From the cell containing the given text, extract its center point as (X, Y) coordinate. 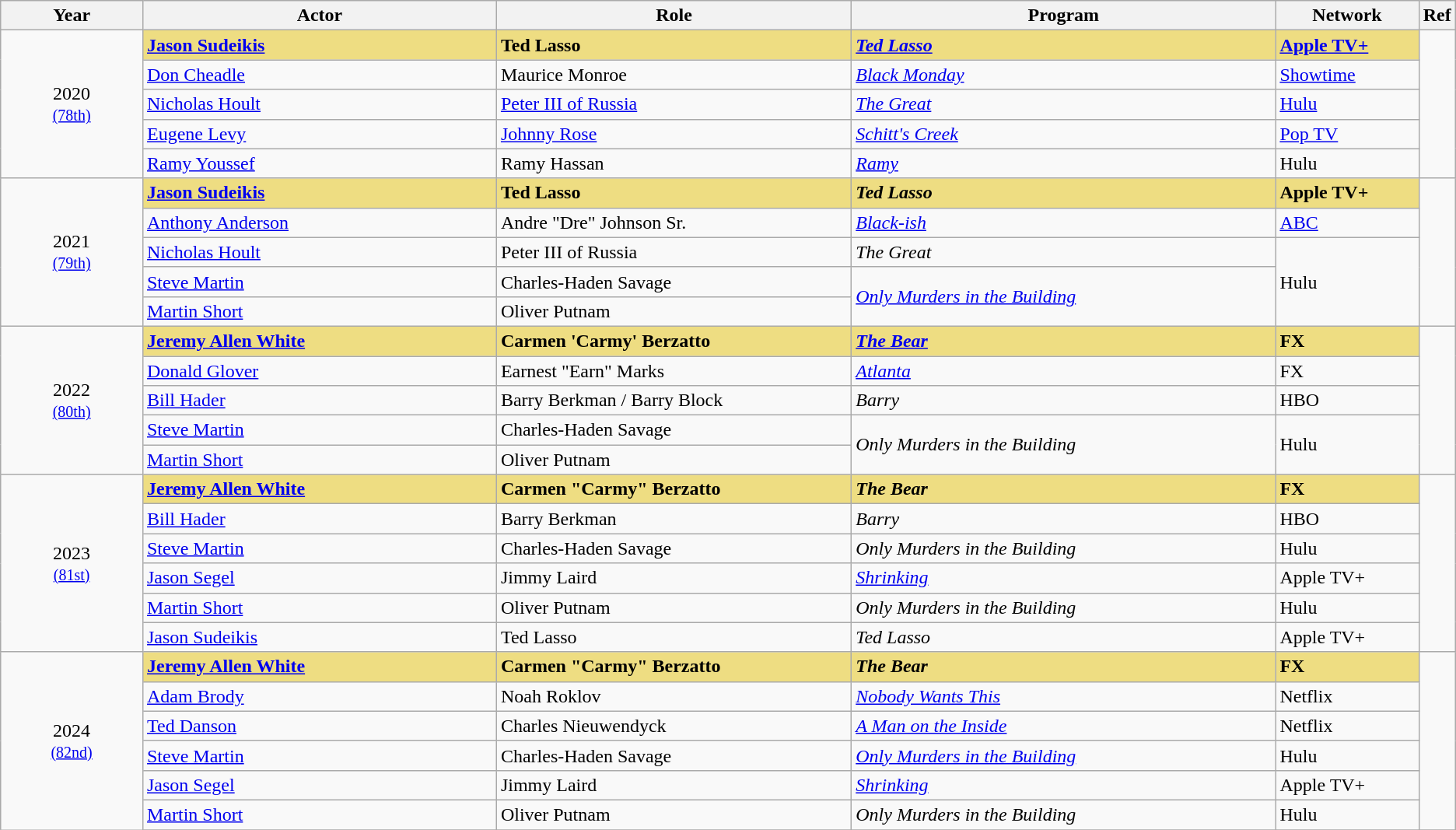
Andre "Dre" Johnson Sr. (674, 222)
Barry Berkman / Barry Block (674, 401)
Noah Roklov (674, 696)
Actor (319, 16)
2022 (80th) (72, 400)
Earnest "Earn" Marks (674, 371)
Ted Danson (319, 726)
Atlanta (1064, 371)
Black-ish (1064, 222)
Nobody Wants This (1064, 696)
Don Cheadle (319, 75)
Showtime (1347, 75)
Schitt's Creek (1064, 134)
Donald Glover (319, 371)
Year (72, 16)
Adam Brody (319, 696)
2023 (81st) (72, 563)
Pop TV (1347, 134)
Carmen 'Carmy' Berzatto (674, 341)
A Man on the Inside (1064, 726)
Barry Berkman (674, 519)
ABC (1347, 222)
Johnny Rose (674, 134)
Ramy (1064, 163)
2020 (78th) (72, 104)
Program (1064, 16)
2024 (82nd) (72, 741)
Black Monday (1064, 75)
Charles Nieuwendyck (674, 726)
Role (674, 16)
Eugene Levy (319, 134)
Maurice Monroe (674, 75)
Ref (1437, 16)
2021 (79th) (72, 252)
Ramy Hassan (674, 163)
Network (1347, 16)
Ramy Youssef (319, 163)
Anthony Anderson (319, 222)
